Return the [X, Y] coordinate for the center point of the cell that contains the specified text.  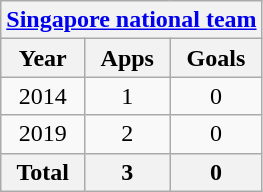
2014 [43, 96]
Total [43, 172]
Apps [128, 58]
1 [128, 96]
2019 [43, 134]
Year [43, 58]
Singapore national team [132, 20]
3 [128, 172]
2 [128, 134]
Goals [216, 58]
